From the cell containing the given text, extract its center point as (X, Y) coordinate. 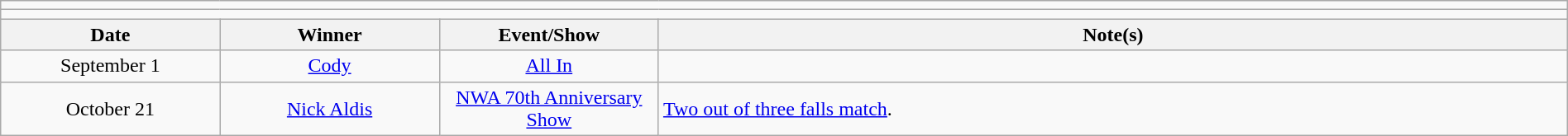
Cody (329, 66)
Event/Show (549, 35)
Winner (329, 35)
Two out of three falls match. (1113, 109)
Nick Aldis (329, 109)
September 1 (111, 66)
Date (111, 35)
October 21 (111, 109)
NWA 70th Anniversary Show (549, 109)
Note(s) (1113, 35)
All In (549, 66)
